Locate the cell with the specified text and output its [X, Y] center coordinate. 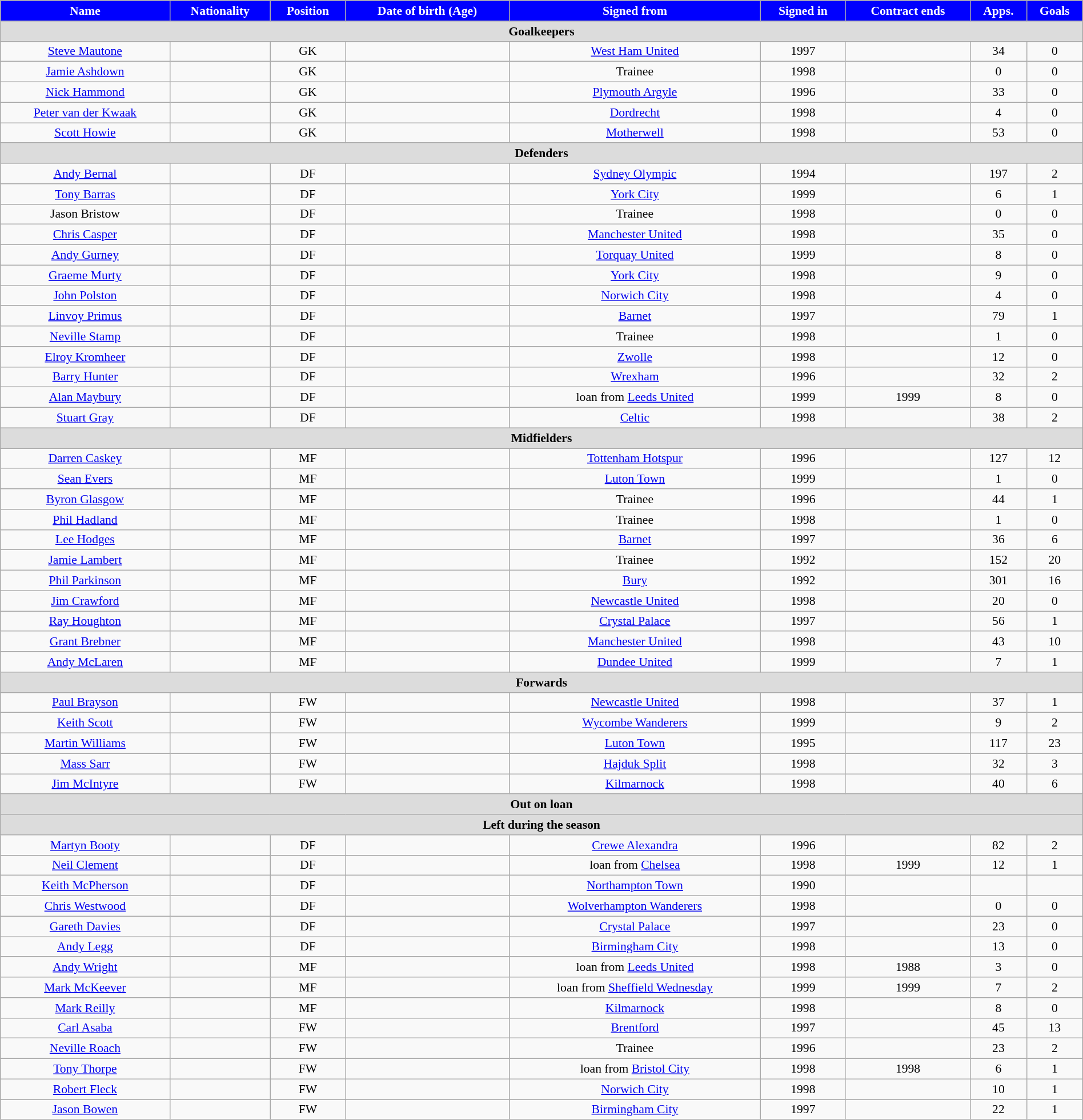
37 [998, 702]
Wolverhampton Wanderers [635, 906]
Elroy Kromheer [85, 357]
56 [998, 621]
Andy Wright [85, 968]
Signed in [803, 11]
Wrexham [635, 377]
Tottenham Hotspur [635, 459]
Forwards [541, 683]
1990 [803, 886]
Mark Reilly [85, 1008]
Jamie Ashdown [85, 72]
Andy Gurney [85, 255]
Crewe Alexandra [635, 845]
Left during the season [541, 825]
36 [998, 540]
Grant Brebner [85, 642]
Tony Barras [85, 194]
Bury [635, 581]
Martyn Booty [85, 845]
152 [998, 560]
35 [998, 235]
Keith McPherson [85, 886]
43 [998, 642]
West Ham United [635, 51]
Signed from [635, 11]
Phil Parkinson [85, 581]
Neil Clement [85, 865]
Torquay United [635, 255]
Alan Maybury [85, 398]
44 [998, 499]
127 [998, 459]
Position [307, 11]
Neville Roach [85, 1049]
Scott Howie [85, 133]
Neville Stamp [85, 336]
loan from Chelsea [635, 865]
Sean Evers [85, 479]
Contract ends [908, 11]
Jason Bristow [85, 214]
Brentford [635, 1028]
Martin Williams [85, 744]
Robert Fleck [85, 1089]
Nick Hammond [85, 93]
Andy Legg [85, 947]
117 [998, 744]
Out on loan [541, 805]
loan from Bristol City [635, 1069]
Ray Houghton [85, 621]
Jim Crawford [85, 601]
Darren Caskey [85, 459]
Apps. [998, 11]
Tony Thorpe [85, 1069]
45 [998, 1028]
Mark McKeever [85, 987]
Motherwell [635, 133]
Mass Sarr [85, 764]
Jamie Lambert [85, 560]
Jim McIntyre [85, 784]
Celtic [635, 418]
Chris Westwood [85, 906]
82 [998, 845]
Stuart Gray [85, 418]
53 [998, 133]
1995 [803, 744]
Andy McLaren [85, 662]
Name [85, 11]
Graeme Murty [85, 275]
loan from Sheffield Wednesday [635, 987]
Defenders [541, 154]
Phil Hadland [85, 520]
Goals [1054, 11]
Carl Asaba [85, 1028]
Lee Hodges [85, 540]
Nationality [220, 11]
301 [998, 581]
Plymouth Argyle [635, 93]
Dordrecht [635, 113]
Zwolle [635, 357]
Keith Scott [85, 723]
Linvoy Primus [85, 316]
79 [998, 316]
197 [998, 174]
Barry Hunter [85, 377]
34 [998, 51]
Goalkeepers [541, 31]
Sydney Olympic [635, 174]
Byron Glasgow [85, 499]
40 [998, 784]
Paul Brayson [85, 702]
Steve Mautone [85, 51]
16 [1054, 581]
1994 [803, 174]
Chris Casper [85, 235]
Hajduk Split [635, 764]
33 [998, 93]
Andy Bernal [85, 174]
Peter van der Kwaak [85, 113]
Jason Bowen [85, 1110]
1988 [908, 968]
Gareth Davies [85, 926]
Date of birth (Age) [427, 11]
38 [998, 418]
Wycombe Wanderers [635, 723]
Midfielders [541, 438]
Dundee United [635, 662]
John Polston [85, 296]
22 [998, 1110]
Northampton Town [635, 886]
